Find where the given text appears and provide that cell's center as [x, y] coordinate. 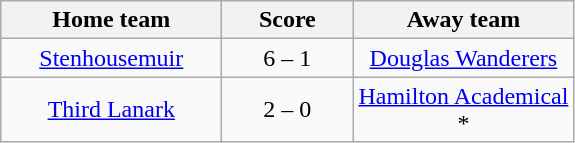
Third Lanark [112, 110]
Home team [112, 20]
Stenhousemuir [112, 58]
6 – 1 [288, 58]
Hamilton Academical * [464, 110]
2 – 0 [288, 110]
Away team [464, 20]
Douglas Wanderers [464, 58]
Score [288, 20]
